Determine the [X, Y] coordinate at the center of the cell enclosing the given text.  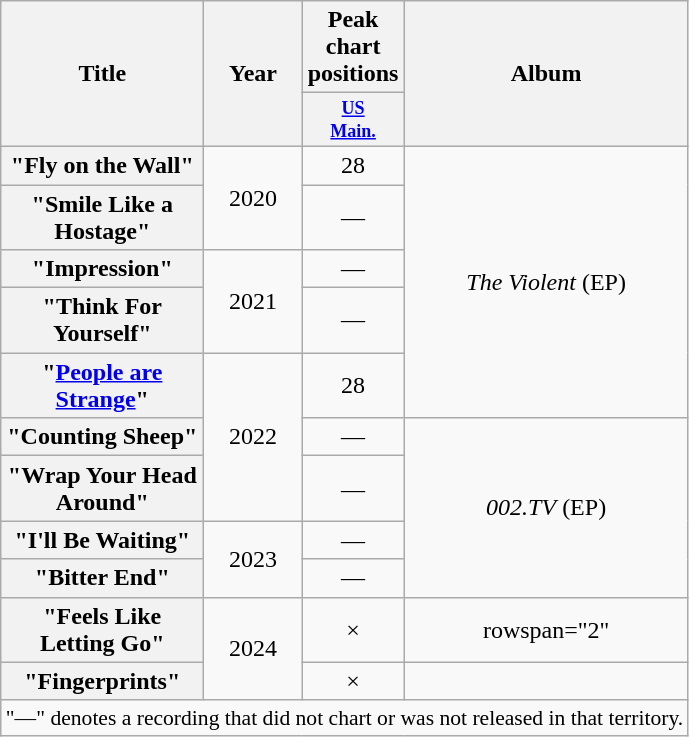
"Fly on the Wall" [102, 165]
2021 [253, 302]
"Counting Sheep" [102, 437]
"Fingerprints" [102, 681]
2022 [253, 437]
2024 [253, 648]
Year [253, 74]
Peak chart positions [353, 47]
"—" denotes a recording that did not chart or was not released in that territory. [345, 718]
"Wrap Your Head Around" [102, 488]
Album [546, 74]
"People are Strange" [102, 386]
"Smile Like a Hostage" [102, 218]
"Think For Yourself" [102, 320]
"Impression" [102, 269]
Title [102, 74]
USMain. [353, 120]
"Feels Like Letting Go" [102, 630]
2020 [253, 198]
rowspan="2" [546, 630]
"I'll Be Waiting" [102, 540]
002.TV (EP) [546, 508]
The Violent (EP) [546, 282]
2023 [253, 559]
"Bitter End" [102, 578]
